Extract the (X, Y) coordinate from the center of the cell holding the provided text.  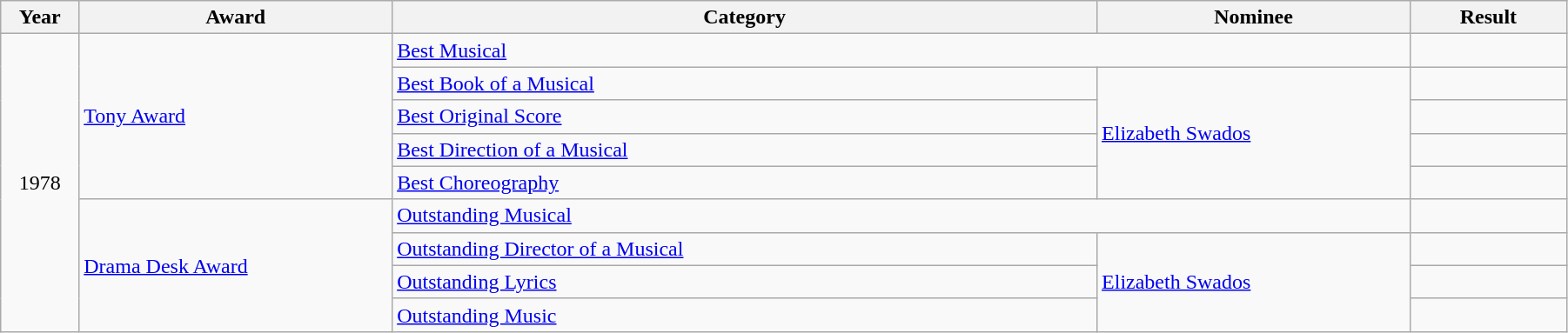
Award (236, 17)
Tony Award (236, 117)
Best Musical (901, 50)
1978 (40, 183)
Best Original Score (745, 117)
Best Book of a Musical (745, 83)
Best Choreography (745, 183)
Outstanding Lyrics (745, 282)
Result (1488, 17)
Year (40, 17)
Outstanding Director of a Musical (745, 249)
Category (745, 17)
Best Direction of a Musical (745, 150)
Nominee (1254, 17)
Drama Desk Award (236, 265)
Outstanding Musical (901, 216)
Outstanding Music (745, 315)
